For the text-containing cell, return its midpoint in [X, Y] coordinate format. 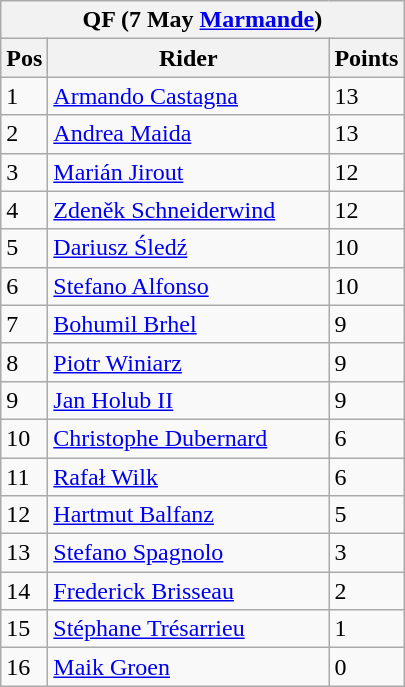
Frederick Brisseau [188, 591]
Maik Groen [188, 667]
7 [24, 324]
Points [366, 58]
Stefano Alfonso [188, 286]
Rider [188, 58]
Zdeněk Schneiderwind [188, 210]
Andrea Maida [188, 134]
Piotr Winiarz [188, 362]
8 [24, 362]
14 [24, 591]
Christophe Dubernard [188, 438]
Dariusz Śledź [188, 248]
Armando Castagna [188, 96]
Rafał Wilk [188, 477]
16 [24, 667]
Stefano Spagnolo [188, 553]
Jan Holub II [188, 400]
Hartmut Balfanz [188, 515]
15 [24, 629]
Bohumil Brhel [188, 324]
0 [366, 667]
4 [24, 210]
QF (7 May Marmande) [202, 20]
Stéphane Trésarrieu [188, 629]
Pos [24, 58]
Marián Jirout [188, 172]
11 [24, 477]
